Identify which cell holds the provided text, then report its (X, Y) central coordinate. 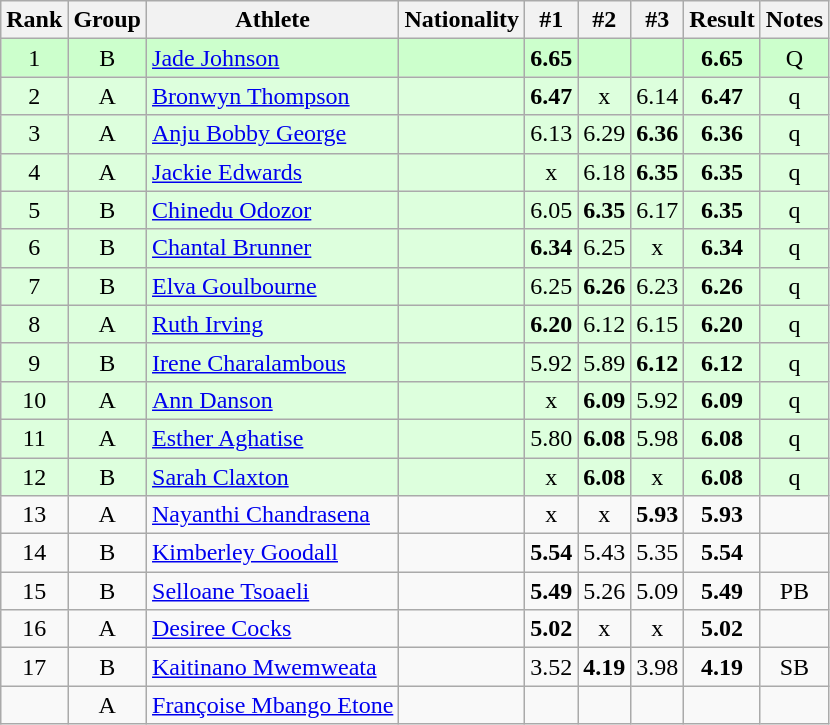
Nationality (462, 20)
6.13 (552, 134)
5.43 (604, 553)
6.23 (658, 286)
3 (34, 134)
Desiree Cocks (273, 629)
Sarah Claxton (273, 477)
1 (34, 58)
PB (794, 591)
6.15 (658, 324)
Elva Goulbourne (273, 286)
6.05 (552, 210)
17 (34, 667)
11 (34, 438)
7 (34, 286)
Ruth Irving (273, 324)
5.09 (658, 591)
12 (34, 477)
#2 (604, 20)
Selloane Tsoaeli (273, 591)
5.35 (658, 553)
Rank (34, 20)
SB (794, 667)
4 (34, 172)
Jade Johnson (273, 58)
Ann Danson (273, 400)
Q (794, 58)
Athlete (273, 20)
6.17 (658, 210)
Kaitinano Mwemweata (273, 667)
Chantal Brunner (273, 248)
Esther Aghatise (273, 438)
5.98 (658, 438)
3.98 (658, 667)
Notes (794, 20)
#3 (658, 20)
15 (34, 591)
Bronwyn Thompson (273, 96)
5.80 (552, 438)
9 (34, 362)
Result (722, 20)
5.89 (604, 362)
8 (34, 324)
Group (108, 20)
6 (34, 248)
6.18 (604, 172)
Jackie Edwards (273, 172)
Nayanthi Chandrasena (273, 515)
Chinedu Odozor (273, 210)
6.14 (658, 96)
16 (34, 629)
5 (34, 210)
Irene Charalambous (273, 362)
14 (34, 553)
3.52 (552, 667)
Anju Bobby George (273, 134)
6.29 (604, 134)
Kimberley Goodall (273, 553)
2 (34, 96)
10 (34, 400)
Françoise Mbango Etone (273, 705)
13 (34, 515)
5.26 (604, 591)
#1 (552, 20)
